Detect which cell encompasses the target text, then output its [x, y] center coordinate. 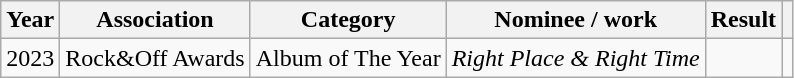
2023 [30, 58]
Rock&Off Awards [155, 58]
Nominee / work [576, 20]
Right Place & Right Time [576, 58]
Result [743, 20]
Year [30, 20]
Album of The Year [348, 58]
Category [348, 20]
Association [155, 20]
